Search for the cell housing the specified text and yield its [X, Y] center coordinate. 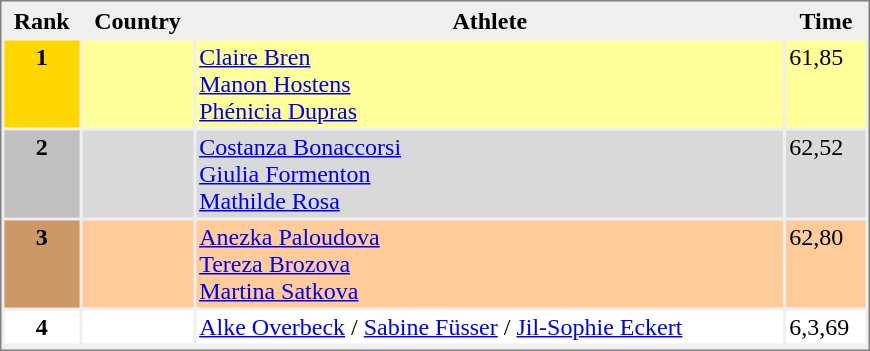
4 [41, 326]
Anezka PaloudovaTereza BrozovaMartina Satkova [490, 264]
6,3,69 [826, 326]
Alke Overbeck / Sabine Füsser / Jil-Sophie Eckert [490, 326]
61,85 [826, 84]
62,80 [826, 264]
Athlete [490, 20]
1 [41, 84]
Rank [41, 20]
Claire BrenManon HostensPhénicia Dupras [490, 84]
Country [138, 20]
Time [826, 20]
2 [41, 174]
Costanza BonaccorsiGiulia FormentonMathilde Rosa [490, 174]
62,52 [826, 174]
3 [41, 264]
